From the cell containing the given text, extract its center point as (x, y) coordinate. 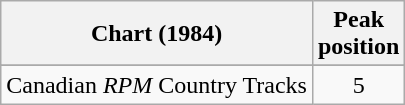
Peakposition (358, 34)
5 (358, 85)
Chart (1984) (157, 34)
Canadian RPM Country Tracks (157, 85)
